For the text-containing cell, return its midpoint in [x, y] coordinate format. 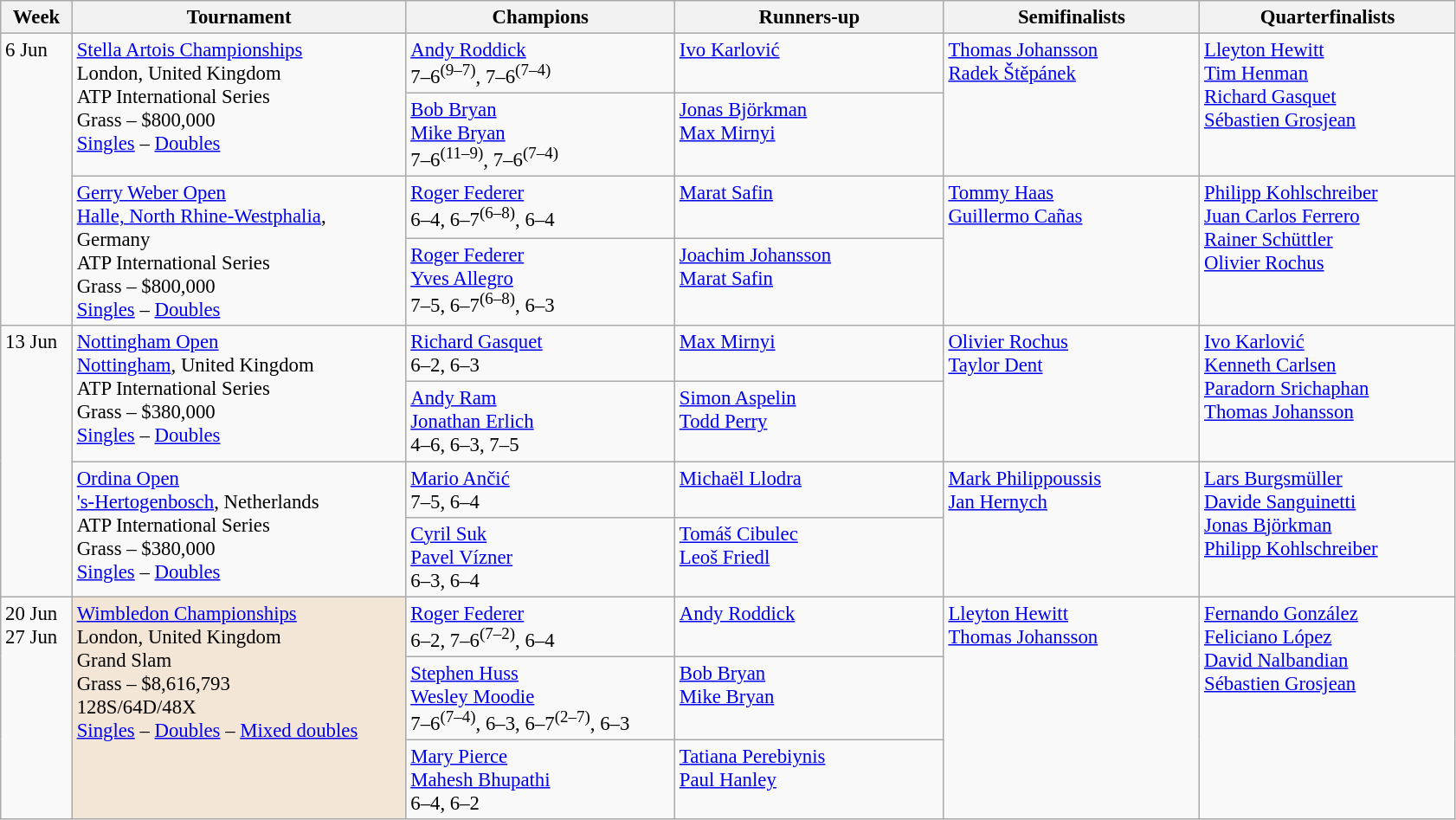
20 Jun 27 Jun [36, 708]
Marat Safin [810, 208]
Bob Bryan Mike Bryan [810, 698]
Ivo Karlović Kenneth Carlsen Paradorn Srichaphan Thomas Johansson [1328, 393]
Cyril Suk Pavel Vízner 6–3, 6–4 [540, 557]
Roger Federer Yves Allegro 7–5, 6–7(6–8), 6–3 [540, 282]
Philipp Kohlschreiber Juan Carlos Ferrero Rainer Schüttler Olivier Rochus [1328, 251]
Simon Aspelin Todd Perry [810, 422]
Olivier Rochus Taylor Dent [1072, 393]
Mario Ančić 7–5, 6–4 [540, 490]
Max Mirnyi [810, 353]
Gerry Weber OpenHalle, North Rhine-Westphalia, GermanyATP International SeriesGrass – $800,000 Singles – Doubles [239, 251]
Runners-up [810, 17]
Tommy Haas Guillermo Cañas [1072, 251]
Andy Roddick 7–6(9–7), 7–6(7–4) [540, 64]
Nottingham Open Nottingham, United KingdomATP International SeriesGrass – $380,000 Singles – Doubles [239, 393]
Quarterfinalists [1328, 17]
Richard Gasquet 6–2, 6–3 [540, 353]
Week [36, 17]
Stella Artois Championships London, United KingdomATP International SeriesGrass – $800,000 Singles – Doubles [239, 106]
Thomas Johansson Radek Štěpánek [1072, 106]
Champions [540, 17]
Michaël Llodra [810, 490]
Tatiana Perebiynis Paul Hanley [810, 779]
Stephen Huss Wesley Moodie 7–6(7–4), 6–3, 6–7(2–7), 6–3 [540, 698]
Mark Philippoussis Jan Hernych [1072, 529]
Andy Roddick [810, 627]
Ordina Open 's-Hertogenbosch, NetherlandsATP International SeriesGrass – $380,000 Singles – Doubles [239, 529]
Tournament [239, 17]
Ivo Karlović [810, 64]
Tomáš Cibulec Leoš Friedl [810, 557]
Wimbledon Championships London, United KingdomGrand SlamGrass – $8,616,793 128S/64D/48X Singles – Doubles – Mixed doubles [239, 708]
Roger Federer 6–4, 6–7(6–8), 6–4 [540, 208]
Lleyton Hewitt Thomas Johansson [1072, 708]
Roger Federer 6–2, 7–6(7–2), 6–4 [540, 627]
Semifinalists [1072, 17]
13 Jun [36, 461]
Joachim Johansson Marat Safin [810, 282]
Bob Bryan Mike Bryan 7–6(11–9), 7–6(7–4) [540, 135]
Lleyton Hewitt Tim Henman Richard Gasquet Sébastien Grosjean [1328, 106]
6 Jun [36, 180]
Lars Burgsmüller Davide Sanguinetti Jonas Björkman Philipp Kohlschreiber [1328, 529]
Jonas Björkman Max Mirnyi [810, 135]
Andy Ram Jonathan Erlich 4–6, 6–3, 7–5 [540, 422]
Fernando González Feliciano López David Nalbandian Sébastien Grosjean [1328, 708]
Mary Pierce Mahesh Bhupathi 6–4, 6–2 [540, 779]
